Determine the (X, Y) coordinate at the center of the cell enclosing the given text.  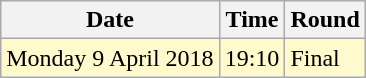
Time (252, 20)
Final (325, 58)
19:10 (252, 58)
Monday 9 April 2018 (110, 58)
Date (110, 20)
Round (325, 20)
